Search for the cell housing the specified text and yield its [X, Y] center coordinate. 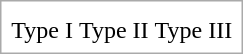
Type II [114, 30]
Type I [42, 30]
Type III [194, 30]
